Return the [x, y] coordinate for the center point of the cell that contains the specified text.  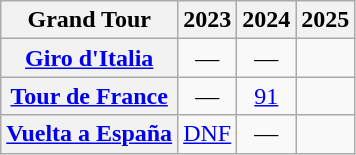
2023 [208, 20]
Vuelta a España [90, 134]
91 [266, 96]
Grand Tour [90, 20]
DNF [208, 134]
2025 [326, 20]
Tour de France [90, 96]
Giro d'Italia [90, 58]
2024 [266, 20]
